From the cell containing the given text, extract its center point as [x, y] coordinate. 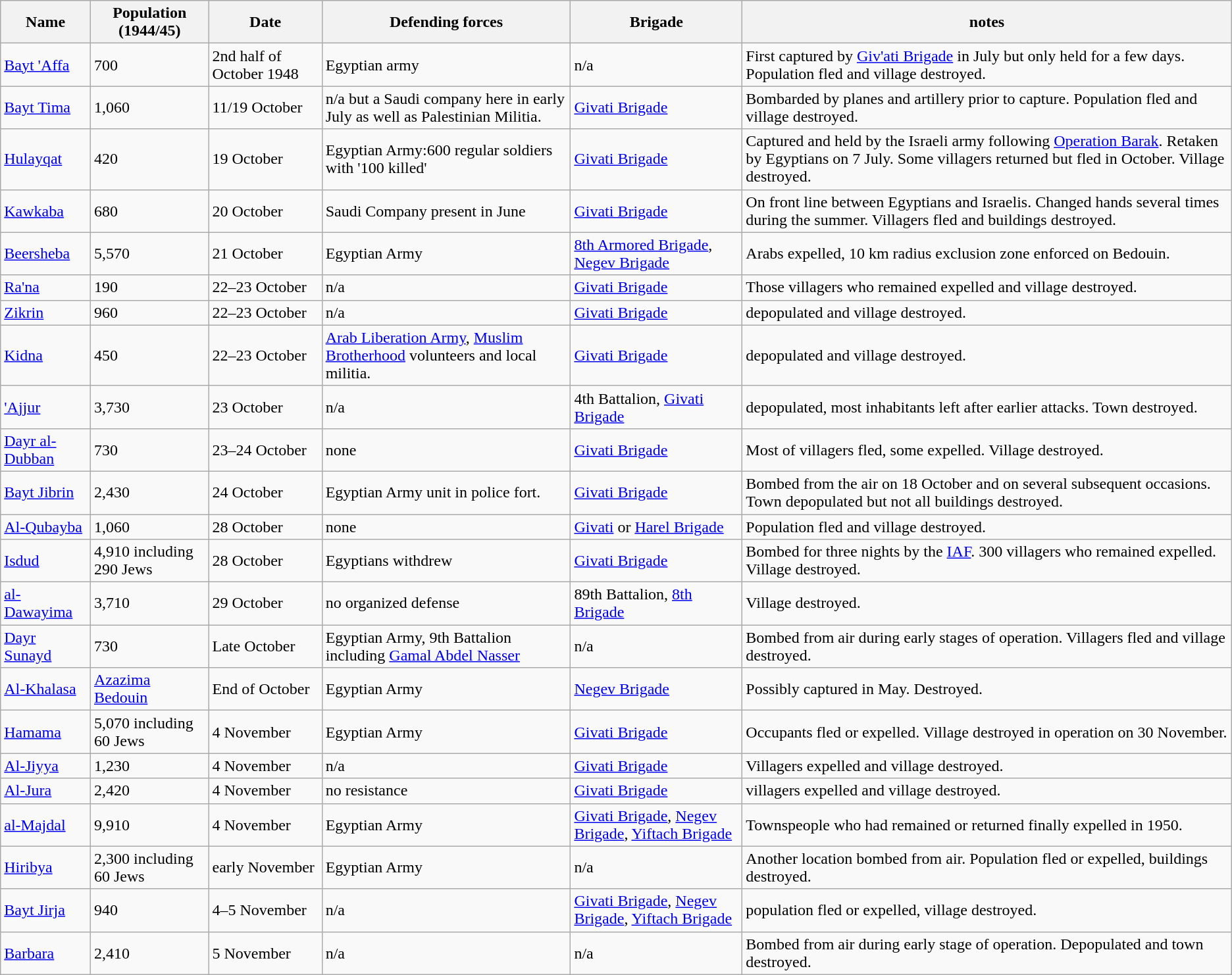
450 [149, 355]
On front line between Egyptians and Israelis. Changed hands several times during the summer. Villagers fled and buildings destroyed. [987, 211]
Bombed from air during early stages of operation. Villagers fled and village destroyed. [987, 646]
9,910 [149, 825]
al-Dawayima [46, 604]
Dayr al-Dubban [46, 450]
Date [265, 22]
Arab Liberation Army, Muslim Brotherhood volunteers and local militia. [446, 355]
4–5 November [265, 911]
Possibly captured in May. Destroyed. [987, 689]
Villagers expelled and village destroyed. [987, 766]
Hulayqat [46, 159]
al-Majdal [46, 825]
Population (1944/45) [149, 22]
5,070 including 60 Jews [149, 732]
Al-Qubayba [46, 527]
Townspeople who had remained or returned finally expelled in 1950. [987, 825]
n/a but a Saudi company here in early July as well as Palestinian Militia. [446, 108]
Ra'na [46, 287]
Occupants fled or expelled. Village destroyed in operation on 30 November. [987, 732]
11/19 October [265, 108]
Zikrin [46, 312]
End of October [265, 689]
680 [149, 211]
Bombed for three nights by the IAF. 300 villagers who remained expelled. Village destroyed. [987, 561]
Bayt 'Affa [46, 64]
5 November [265, 953]
940 [149, 911]
Al-Khalasa [46, 689]
Egyptians withdrew [446, 561]
2,300 including 60 Jews [149, 867]
Population fled and village destroyed. [987, 527]
Bombed from the air on 18 October and on several subsequent occasions. Town depopulated but not all buildings destroyed. [987, 492]
Negev Brigade [657, 689]
960 [149, 312]
Village destroyed. [987, 604]
Bayt Jirja [46, 911]
Egyptian Army unit in police fort. [446, 492]
4th Battalion, Givati Brigade [657, 407]
notes [987, 22]
420 [149, 159]
depopulated, most inhabitants left after earlier attacks. Town destroyed. [987, 407]
23 October [265, 407]
Bombarded by planes and artillery prior to capture. Population fled and village destroyed. [987, 108]
Brigade [657, 22]
Bayt Tima [46, 108]
3,730 [149, 407]
20 October [265, 211]
'Ajjur [46, 407]
Givati or Harel Brigade [657, 527]
Arabs expelled, 10 km radius exclusion zone enforced on Bedouin. [987, 254]
Egyptian army [446, 64]
Another location bombed from air. Population fled or expelled, buildings destroyed. [987, 867]
89th Battalion, 8th Brigade [657, 604]
5,570 [149, 254]
Name [46, 22]
Bayt Jibrin [46, 492]
23–24 October [265, 450]
Al-Jiyya [46, 766]
First captured by Giv'ati Brigade in July but only held for a few days. Population fled and village destroyed. [987, 64]
Egyptian Army, 9th Battalion including Gamal Abdel Nasser [446, 646]
24 October [265, 492]
Al-Jura [46, 791]
1,230 [149, 766]
Hamama [46, 732]
Kidna [46, 355]
21 October [265, 254]
700 [149, 64]
29 October [265, 604]
population fled or expelled, village destroyed. [987, 911]
Those villagers who remained expelled and village destroyed. [987, 287]
Defending forces [446, 22]
2,420 [149, 791]
Azazima Bedouin [149, 689]
no organized defense [446, 604]
2nd half of October 1948 [265, 64]
Beersheba [46, 254]
2,410 [149, 953]
Egyptian Army:600 regular soldiers with '100 killed' [446, 159]
Barbara [46, 953]
19 October [265, 159]
Isdud [46, 561]
Late October [265, 646]
190 [149, 287]
Kawkaba [46, 211]
8th Armored Brigade, Negev Brigade [657, 254]
Saudi Company present in June [446, 211]
Hiribya [46, 867]
no resistance [446, 791]
3,710 [149, 604]
4,910 including 290 Jews [149, 561]
Bombed from air during early stage of operation. Depopulated and town destroyed. [987, 953]
Dayr Sunayd [46, 646]
villagers expelled and village destroyed. [987, 791]
early November [265, 867]
Most of villagers fled, some expelled. Village destroyed. [987, 450]
2,430 [149, 492]
